Provide the (X, Y) coordinate of the cell's center where the given text is located.  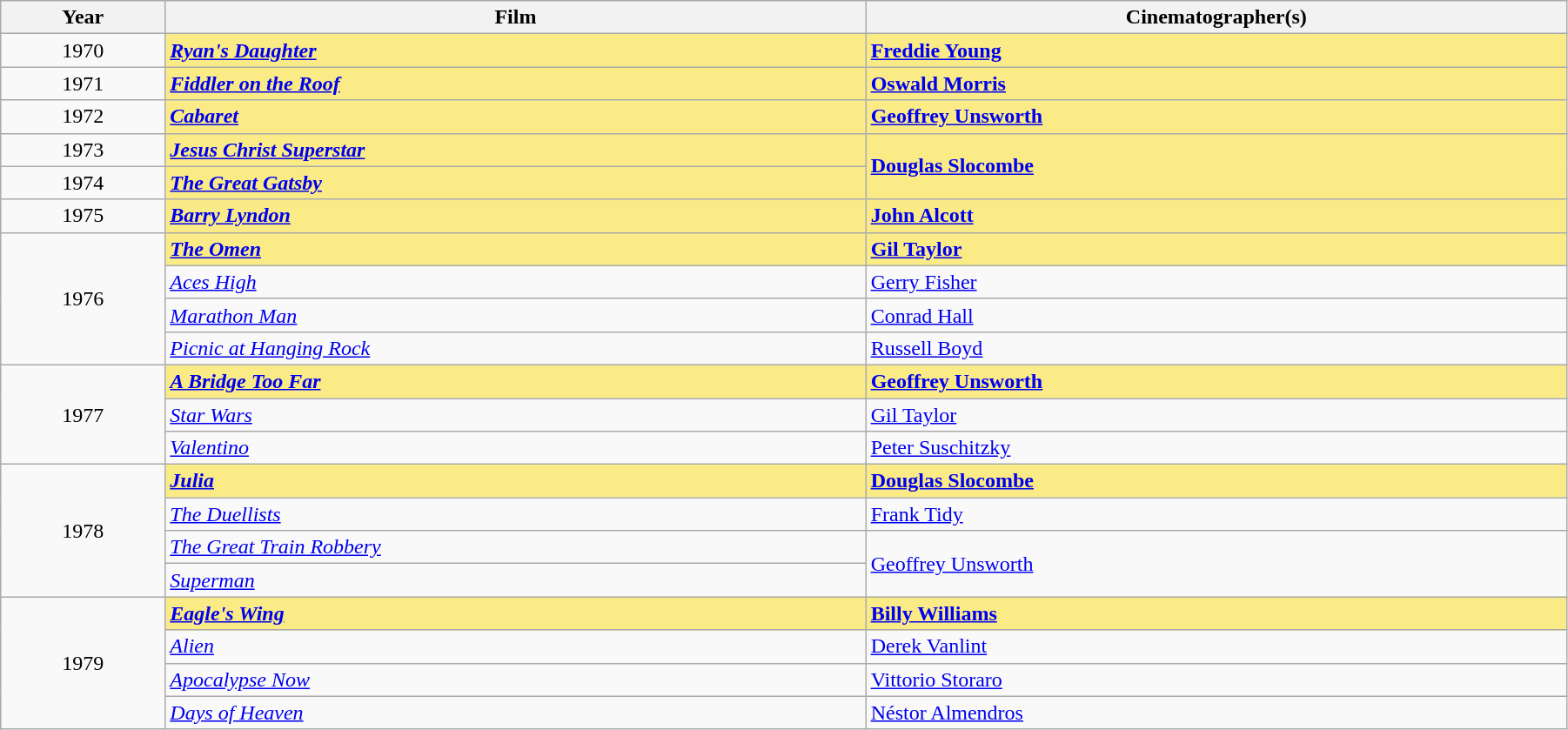
Valentino (515, 448)
A Bridge Too Far (515, 381)
Gerry Fisher (1216, 282)
Fiddler on the Roof (515, 84)
1979 (84, 663)
The Great Train Robbery (515, 547)
Superman (515, 580)
Oswald Morris (1216, 84)
1971 (84, 84)
1973 (84, 150)
John Alcott (1216, 216)
1975 (84, 216)
Jesus Christ Superstar (515, 150)
Frank Tidy (1216, 514)
Year (84, 17)
Days of Heaven (515, 713)
Apocalypse Now (515, 680)
Conrad Hall (1216, 315)
1977 (84, 414)
Vittorio Storaro (1216, 680)
Aces High (515, 282)
Cabaret (515, 117)
Derek Vanlint (1216, 646)
Eagle's Wing (515, 613)
Russell Boyd (1216, 348)
Barry Lyndon (515, 216)
The Omen (515, 249)
1978 (84, 531)
The Duellists (515, 514)
1970 (84, 50)
Julia (515, 481)
Néstor Almendros (1216, 713)
Cinematographer(s) (1216, 17)
1974 (84, 183)
Billy Williams (1216, 613)
Film (515, 17)
Picnic at Hanging Rock (515, 348)
1976 (84, 298)
Ryan's Daughter (515, 50)
Freddie Young (1216, 50)
The Great Gatsby (515, 183)
Marathon Man (515, 315)
Star Wars (515, 415)
1972 (84, 117)
Peter Suschitzky (1216, 448)
Alien (515, 646)
